Provide the (X, Y) coordinate of the cell's center where the given text is located.  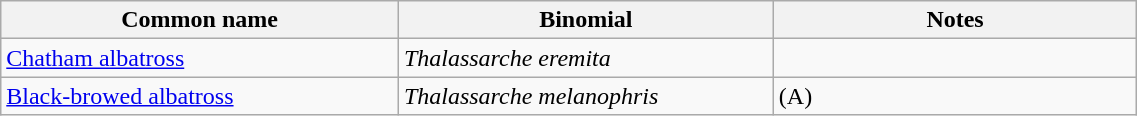
Common name (200, 20)
Binomial (586, 20)
Thalassarche melanophris (586, 96)
Chatham albatross (200, 58)
(A) (955, 96)
Notes (955, 20)
Black-browed albatross (200, 96)
Thalassarche eremita (586, 58)
